Return [X, Y] of the center of cell containing provided text 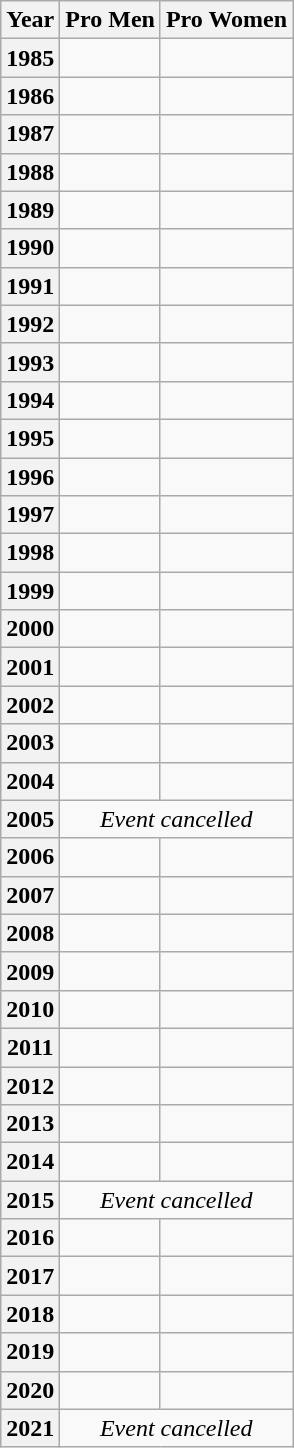
2014 [30, 1162]
2020 [30, 1390]
Year [30, 20]
1998 [30, 553]
2017 [30, 1276]
2000 [30, 629]
1999 [30, 591]
2003 [30, 743]
1990 [30, 248]
1986 [30, 96]
2016 [30, 1238]
2011 [30, 1047]
1997 [30, 515]
1985 [30, 58]
2019 [30, 1352]
2001 [30, 667]
2002 [30, 705]
2015 [30, 1200]
Pro Women [226, 20]
2007 [30, 895]
1991 [30, 286]
2012 [30, 1085]
2010 [30, 1009]
2009 [30, 971]
2006 [30, 857]
1989 [30, 210]
2018 [30, 1314]
2008 [30, 933]
1988 [30, 172]
Pro Men [110, 20]
2013 [30, 1124]
1993 [30, 362]
1994 [30, 400]
2021 [30, 1428]
1987 [30, 134]
1995 [30, 438]
2004 [30, 781]
1992 [30, 324]
2005 [30, 819]
1996 [30, 477]
